Scan for the cell matching the given text and deliver its [x, y] coordinate at center. 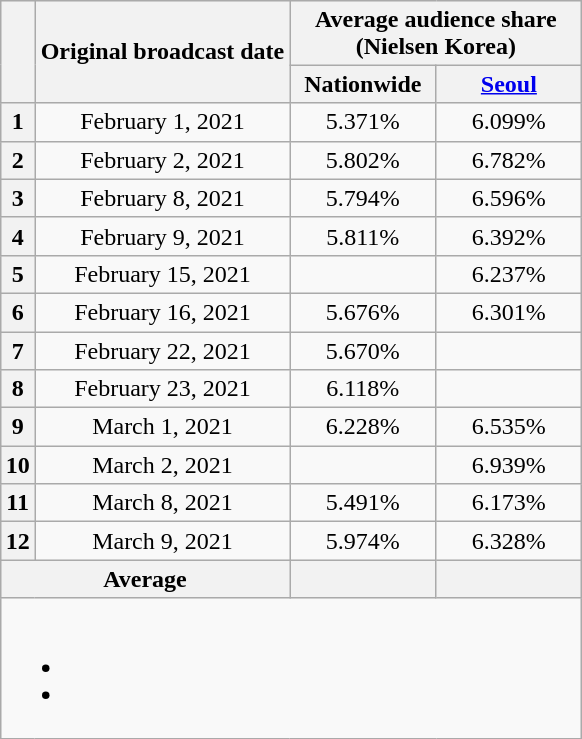
5.802% [363, 160]
6 [18, 312]
6.782% [509, 160]
February 23, 2021 [162, 389]
5.811% [363, 236]
February 16, 2021 [162, 312]
5.491% [363, 503]
6.535% [509, 427]
Nationwide [363, 84]
February 22, 2021 [162, 351]
Average audience share(Nielsen Korea) [436, 32]
6.237% [509, 274]
March 1, 2021 [162, 427]
6.118% [363, 389]
March 8, 2021 [162, 503]
5.794% [363, 198]
8 [18, 389]
February 2, 2021 [162, 160]
6.099% [509, 122]
5.371% [363, 122]
February 8, 2021 [162, 198]
Average [145, 579]
6.392% [509, 236]
4 [18, 236]
2 [18, 160]
3 [18, 198]
5.676% [363, 312]
6.328% [509, 541]
February 15, 2021 [162, 274]
1 [18, 122]
5 [18, 274]
March 9, 2021 [162, 541]
5.974% [363, 541]
March 2, 2021 [162, 465]
9 [18, 427]
Original broadcast date [162, 52]
February 1, 2021 [162, 122]
7 [18, 351]
6.596% [509, 198]
12 [18, 541]
11 [18, 503]
Seoul [509, 84]
6.228% [363, 427]
February 9, 2021 [162, 236]
6.939% [509, 465]
6.301% [509, 312]
10 [18, 465]
5.670% [363, 351]
6.173% [509, 503]
